Provide the (X, Y) coordinate of the cell's center where the given text is located.  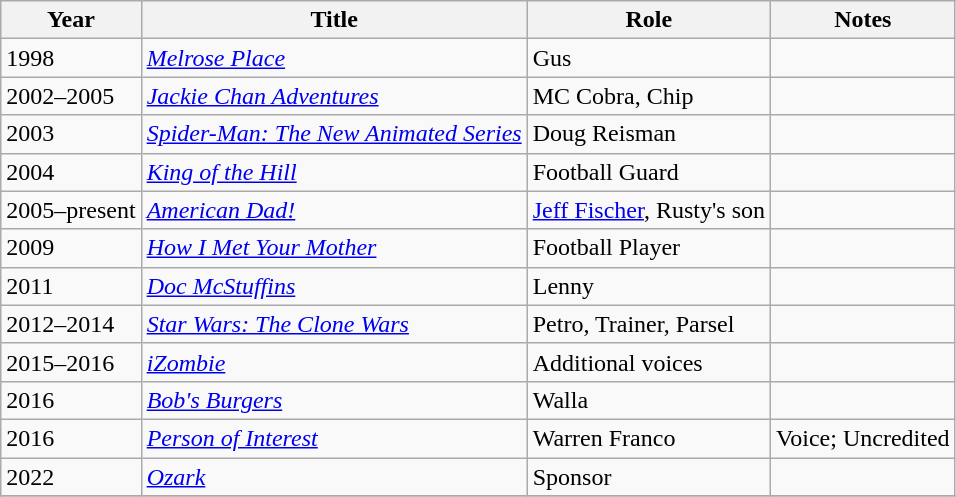
2004 (71, 172)
Additional voices (648, 362)
1998 (71, 58)
Ozark (334, 477)
Football Player (648, 248)
MC Cobra, Chip (648, 96)
Walla (648, 400)
Melrose Place (334, 58)
Bob's Burgers (334, 400)
2011 (71, 286)
Person of Interest (334, 438)
Notes (864, 20)
2002–2005 (71, 96)
2022 (71, 477)
Football Guard (648, 172)
Doc McStuffins (334, 286)
2015–2016 (71, 362)
Jackie Chan Adventures (334, 96)
Doug Reisman (648, 134)
2009 (71, 248)
Title (334, 20)
2012–2014 (71, 324)
Voice; Uncredited (864, 438)
2005–present (71, 210)
Year (71, 20)
2003 (71, 134)
Petro, Trainer, Parsel (648, 324)
How I Met Your Mother (334, 248)
King of the Hill (334, 172)
Warren Franco (648, 438)
Star Wars: The Clone Wars (334, 324)
Role (648, 20)
Lenny (648, 286)
American Dad! (334, 210)
Gus (648, 58)
Sponsor (648, 477)
Spider-Man: The New Animated Series (334, 134)
Jeff Fischer, Rusty's son (648, 210)
iZombie (334, 362)
